Determine the [x, y] coordinate at the center of the cell enclosing the given text.  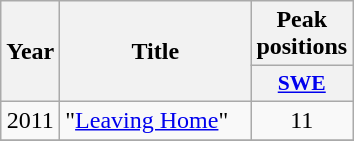
2011 [30, 120]
11 [302, 120]
"Leaving Home" [156, 120]
Title [156, 52]
Peak positions [302, 34]
Year [30, 52]
SWE [302, 84]
